Pinpoint the cell where the given text exists, returning its (X, Y) midpoint coordinate. 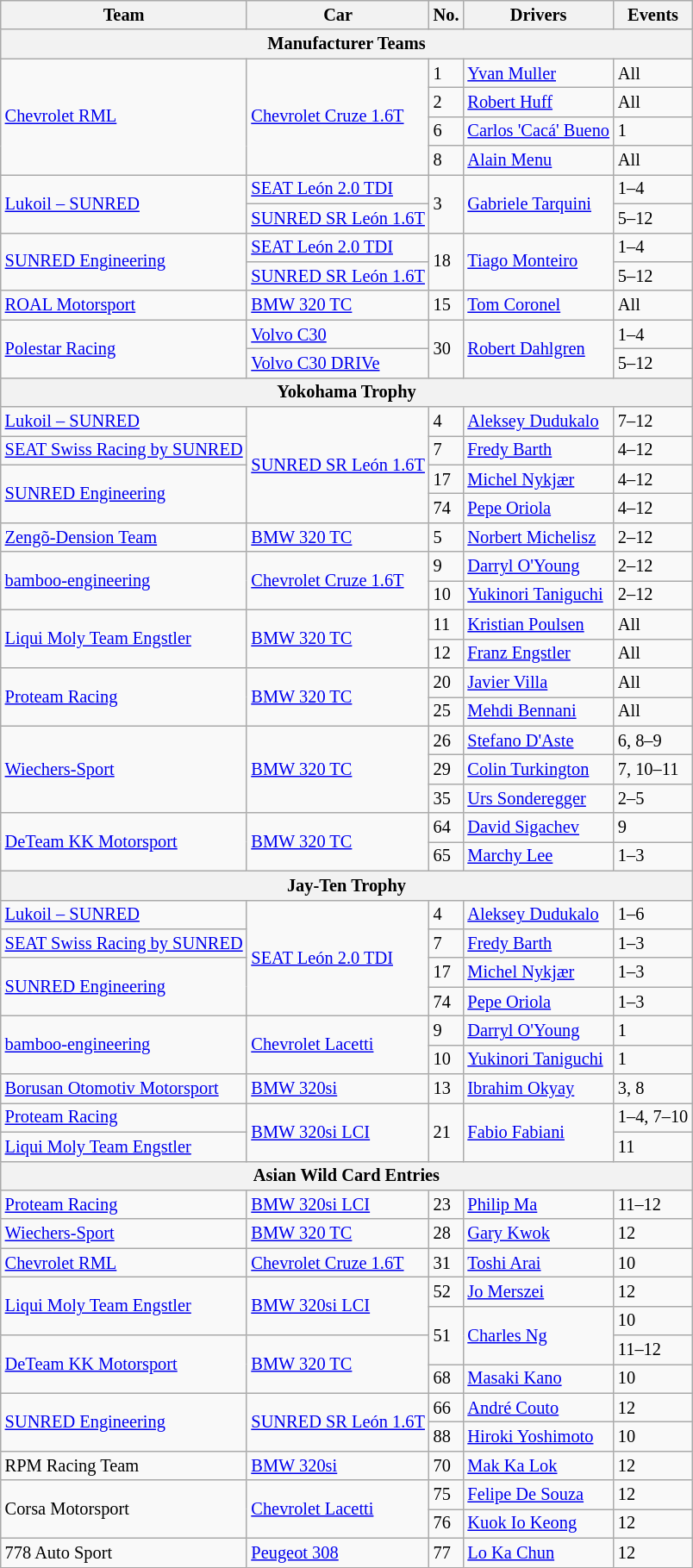
3 (446, 203)
51 (446, 1334)
Mak Ka Lok (538, 1465)
65 (446, 856)
1–6 (653, 915)
2–5 (653, 798)
Volvo C30 (338, 334)
Lo Ka Chun (538, 1552)
18 (446, 262)
Yokohama Trophy (346, 392)
68 (446, 1378)
15 (446, 305)
Marchy Lee (538, 856)
Gary Kwok (538, 1234)
Manufacturer Teams (346, 44)
Philip Ma (538, 1204)
6 (446, 131)
Alain Menu (538, 160)
Team (124, 15)
13 (446, 1089)
66 (446, 1408)
Volvo C30 DRIVe (338, 363)
6, 8–9 (653, 740)
Jay-Ten Trophy (346, 885)
77 (446, 1552)
ROAL Motorsport (124, 305)
Kristian Poulsen (538, 624)
7–12 (653, 422)
Borusan Otomotiv Motorsport (124, 1089)
Yvan Muller (538, 73)
Robert Dahlgren (538, 348)
23 (446, 1204)
Robert Huff (538, 102)
Car (338, 15)
Mehdi Bennani (538, 711)
778 Auto Sport (124, 1552)
Kuok Io Keong (538, 1523)
20 (446, 682)
Felipe De Souza (538, 1495)
76 (446, 1523)
Franz Engstler (538, 653)
RPM Racing Team (124, 1465)
70 (446, 1465)
Asian Wild Card Entries (346, 1176)
52 (446, 1291)
Stefano D'Aste (538, 740)
5 (446, 537)
21 (446, 1131)
Polestar Racing (124, 348)
André Couto (538, 1408)
Jo Merszei (538, 1291)
Norbert Michelisz (538, 537)
29 (446, 769)
35 (446, 798)
Tom Coronel (538, 305)
Toshi Arai (538, 1263)
Ibrahim Okyay (538, 1089)
Hiroki Yoshimoto (538, 1437)
Gabriele Tarquini (538, 203)
Carlos 'Cacá' Bueno (538, 131)
Zengõ-Dension Team (124, 537)
88 (446, 1437)
Corsa Motorsport (124, 1509)
Drivers (538, 15)
28 (446, 1234)
31 (446, 1263)
David Sigachev (538, 828)
Masaki Kano (538, 1378)
2 (446, 102)
8 (446, 160)
Tiago Monteiro (538, 262)
25 (446, 711)
Fabio Fabiani (538, 1131)
No. (446, 15)
Colin Turkington (538, 769)
Javier Villa (538, 682)
64 (446, 828)
30 (446, 348)
26 (446, 740)
Events (653, 15)
3, 8 (653, 1089)
Charles Ng (538, 1334)
75 (446, 1495)
Urs Sonderegger (538, 798)
Peugeot 308 (338, 1552)
7, 10–11 (653, 769)
1–4, 7–10 (653, 1117)
